Identify which cell holds the provided text, then report its (X, Y) central coordinate. 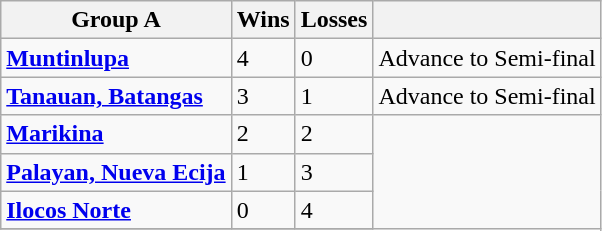
Losses (334, 20)
Group A (116, 20)
Palayan, Nueva Ecija (116, 172)
Muntinlupa (116, 58)
Marikina (116, 134)
Wins (263, 20)
Tanauan, Batangas (116, 96)
Ilocos Norte (116, 210)
